For the text-containing cell, return its midpoint in (X, Y) coordinate format. 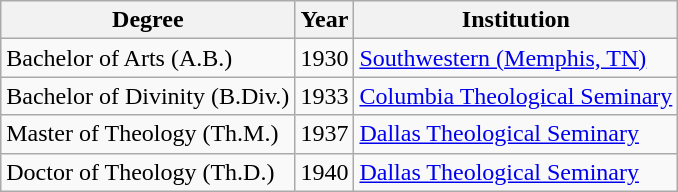
Bachelor of Arts (A.B.) (148, 58)
Columbia Theological Seminary (516, 96)
Master of Theology (Th.M.) (148, 134)
Southwestern (Memphis, TN) (516, 58)
Institution (516, 20)
1930 (324, 58)
1937 (324, 134)
1933 (324, 96)
Bachelor of Divinity (B.Div.) (148, 96)
Degree (148, 20)
Year (324, 20)
1940 (324, 172)
Doctor of Theology (Th.D.) (148, 172)
